Determine the (X, Y) coordinate at the center of the cell enclosing the given text.  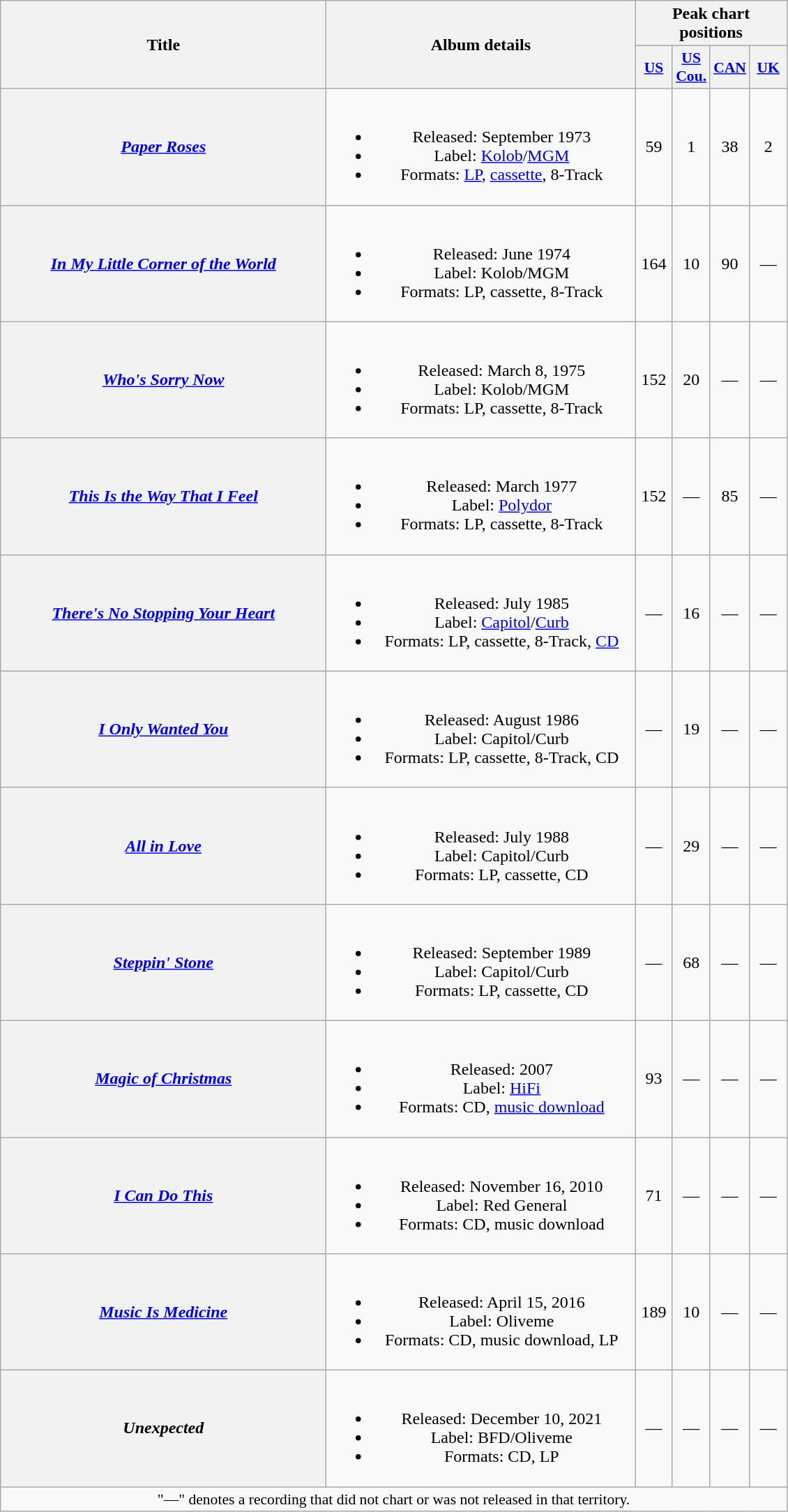
I Can Do This (163, 1195)
Released: March 8, 1975Label: Kolob/MGMFormats: LP, cassette, 8-Track (481, 379)
68 (691, 962)
2 (768, 146)
Released: November 16, 2010Label: Red GeneralFormats: CD, music download (481, 1195)
Released: June 1974Label: Kolob/MGMFormats: LP, cassette, 8-Track (481, 264)
Released: July 1988Label: Capitol/CurbFormats: LP, cassette, CD (481, 845)
16 (691, 612)
In My Little Corner of the World (163, 264)
All in Love (163, 845)
I Only Wanted You (163, 729)
85 (729, 497)
Released: December 10, 2021Label: BFD/OlivemeFormats: CD, LP (481, 1428)
Peak chart positions (711, 24)
Released: March 1977Label: PolydorFormats: LP, cassette, 8-Track (481, 497)
Unexpected (163, 1428)
USCou. (691, 67)
UK (768, 67)
Released: September 1989Label: Capitol/CurbFormats: LP, cassette, CD (481, 962)
There's No Stopping Your Heart (163, 612)
29 (691, 845)
71 (654, 1195)
Released: August 1986Label: Capitol/CurbFormats: LP, cassette, 8-Track, CD (481, 729)
CAN (729, 67)
Paper Roses (163, 146)
59 (654, 146)
20 (691, 379)
19 (691, 729)
Released: 2007Label: HiFiFormats: CD, music download (481, 1078)
Released: September 1973Label: Kolob/MGMFormats: LP, cassette, 8-Track (481, 146)
Steppin' Stone (163, 962)
Magic of Christmas (163, 1078)
38 (729, 146)
Title (163, 45)
Music Is Medicine (163, 1313)
Released: April 15, 2016Label: OlivemeFormats: CD, music download, LP (481, 1313)
This Is the Way That I Feel (163, 497)
"—" denotes a recording that did not chart or was not released in that territory. (394, 1499)
Album details (481, 45)
Released: July 1985Label: Capitol/CurbFormats: LP, cassette, 8-Track, CD (481, 612)
93 (654, 1078)
Who's Sorry Now (163, 379)
90 (729, 264)
1 (691, 146)
164 (654, 264)
US (654, 67)
189 (654, 1313)
